Scan for the cell matching the given text and deliver its [x, y] coordinate at center. 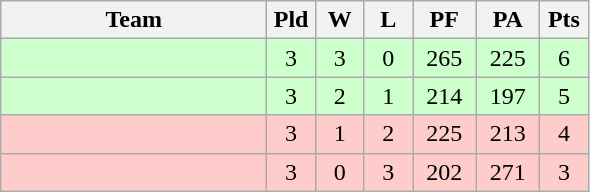
197 [508, 96]
265 [444, 58]
W [340, 20]
4 [564, 134]
L [388, 20]
202 [444, 172]
271 [508, 172]
Pld [292, 20]
Pts [564, 20]
PF [444, 20]
213 [508, 134]
5 [564, 96]
6 [564, 58]
214 [444, 96]
PA [508, 20]
Team [134, 20]
